Output the [x, y] coordinate of the center of the cell containing the given text.  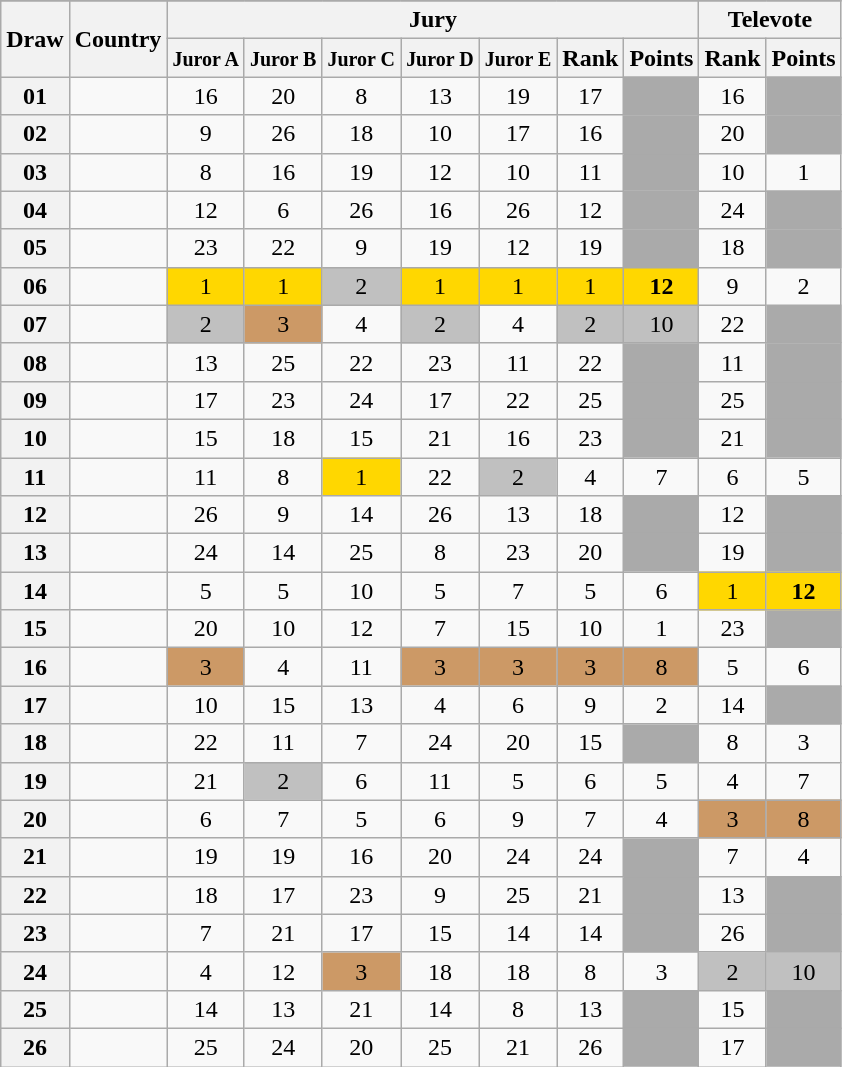
Juror B [283, 58]
04 [35, 210]
08 [35, 362]
Juror E [518, 58]
07 [35, 324]
Country [118, 39]
Draw [35, 39]
Televote [770, 20]
Juror A [206, 58]
06 [35, 286]
Juror D [440, 58]
05 [35, 248]
Jury [433, 20]
Juror C [362, 58]
03 [35, 172]
09 [35, 400]
02 [35, 134]
01 [35, 96]
